Provide the (X, Y) coordinate of the cell's center where the given text is located.  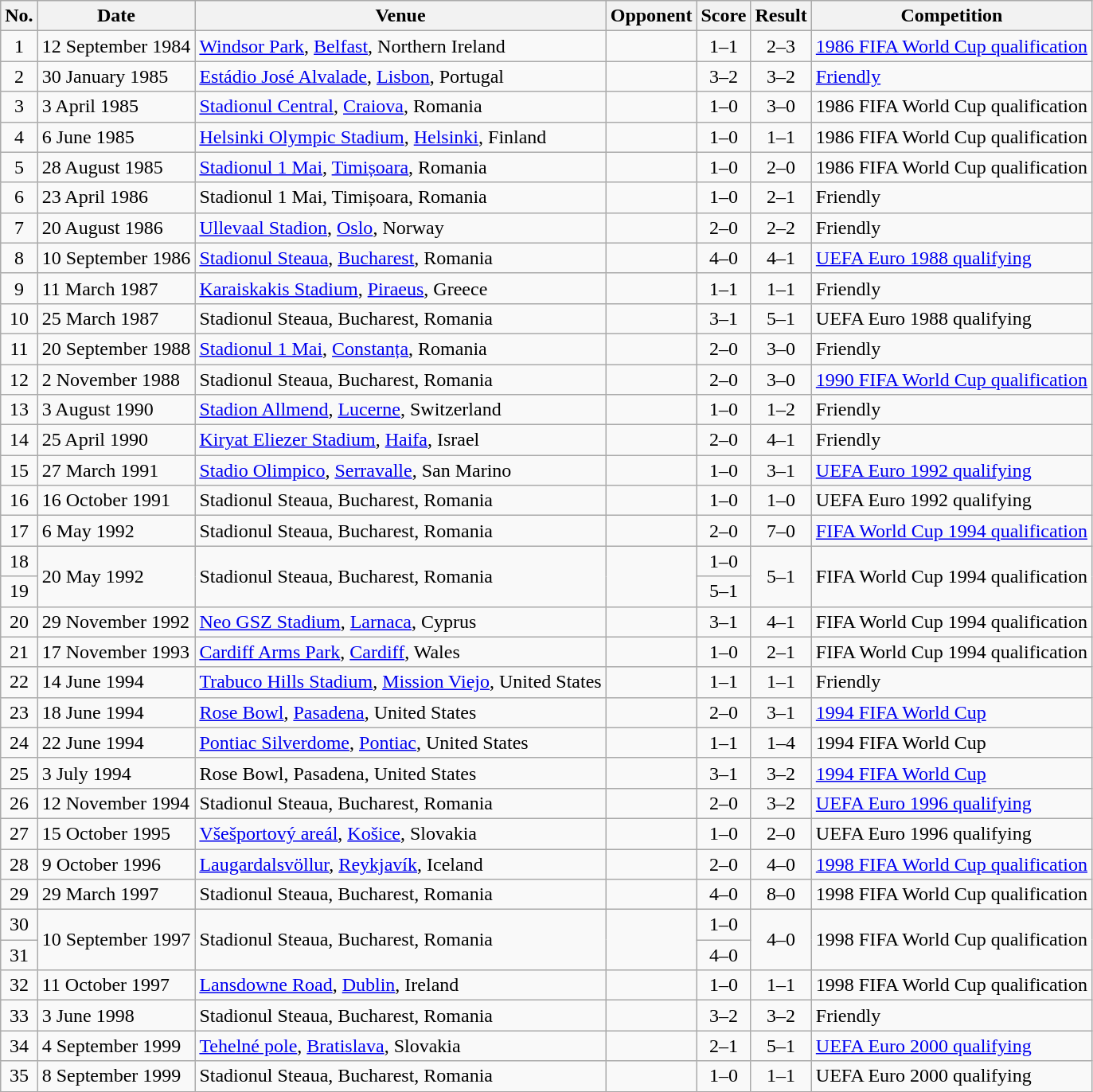
24 (19, 743)
Score (724, 16)
Karaiskakis Stadium, Piraeus, Greece (400, 288)
7–0 (781, 531)
8 September 1999 (116, 1076)
18 (19, 561)
23 April 1986 (116, 197)
21 (19, 652)
34 (19, 1046)
13 (19, 410)
17 (19, 531)
Ullevaal Stadion, Oslo, Norway (400, 228)
22 (19, 682)
Neo GSZ Stadium, Larnaca, Cyprus (400, 622)
Date (116, 16)
Pontiac Silverdome, Pontiac, United States (400, 743)
6 (19, 197)
11 (19, 349)
16 (19, 501)
Trabuco Hills Stadium, Mission Viejo, United States (400, 682)
3 April 1985 (116, 107)
Laugardalsvöllur, Reykjavík, Iceland (400, 864)
32 (19, 985)
Competition (951, 16)
1–2 (781, 410)
23 (19, 712)
5 (19, 167)
9 October 1996 (116, 864)
Stadion Allmend, Lucerne, Switzerland (400, 410)
11 October 1997 (116, 985)
3 July 1994 (116, 773)
4 September 1999 (116, 1046)
33 (19, 1016)
26 (19, 803)
Venue (400, 16)
1–4 (781, 743)
31 (19, 955)
Cardiff Arms Park, Cardiff, Wales (400, 652)
Stadionul 1 Mai, Constanța, Romania (400, 349)
Stadio Olimpico, Serravalle, San Marino (400, 470)
25 April 1990 (116, 440)
4 (19, 137)
12 September 1984 (116, 46)
3 (19, 107)
30 January 1985 (116, 76)
Windsor Park, Belfast, Northern Ireland (400, 46)
15 (19, 470)
28 (19, 864)
25 (19, 773)
17 November 1993 (116, 652)
16 October 1991 (116, 501)
35 (19, 1076)
Všešportový areál, Košice, Slovakia (400, 833)
Result (781, 16)
20 August 1986 (116, 228)
7 (19, 228)
Stadionul Central, Craiova, Romania (400, 107)
30 (19, 925)
3 August 1990 (116, 410)
14 (19, 440)
20 May 1992 (116, 576)
9 (19, 288)
27 March 1991 (116, 470)
29 (19, 895)
Tehelné pole, Bratislava, Slovakia (400, 1046)
2–3 (781, 46)
20 September 1988 (116, 349)
11 March 1987 (116, 288)
10 (19, 318)
27 (19, 833)
10 September 1986 (116, 258)
19 (19, 591)
18 June 1994 (116, 712)
28 August 1985 (116, 167)
12 (19, 380)
29 November 1992 (116, 622)
1990 FIFA World Cup qualification (951, 380)
1 (19, 46)
29 March 1997 (116, 895)
14 June 1994 (116, 682)
2–2 (781, 228)
20 (19, 622)
2 November 1988 (116, 380)
3 June 1998 (116, 1016)
Kiryat Eliezer Stadium, Haifa, Israel (400, 440)
Estádio José Alvalade, Lisbon, Portugal (400, 76)
22 June 1994 (116, 743)
No. (19, 16)
10 September 1997 (116, 940)
25 March 1987 (116, 318)
12 November 1994 (116, 803)
Opponent (651, 16)
8–0 (781, 895)
Lansdowne Road, Dublin, Ireland (400, 985)
6 May 1992 (116, 531)
15 October 1995 (116, 833)
2 (19, 76)
8 (19, 258)
Helsinki Olympic Stadium, Helsinki, Finland (400, 137)
6 June 1985 (116, 137)
